Locate the cell with the specified text and output its [X, Y] center coordinate. 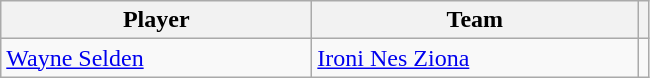
Wayne Selden [156, 58]
Ironi Nes Ziona [475, 58]
Team [475, 20]
Player [156, 20]
